Detect which cell encompasses the target text, then output its [x, y] center coordinate. 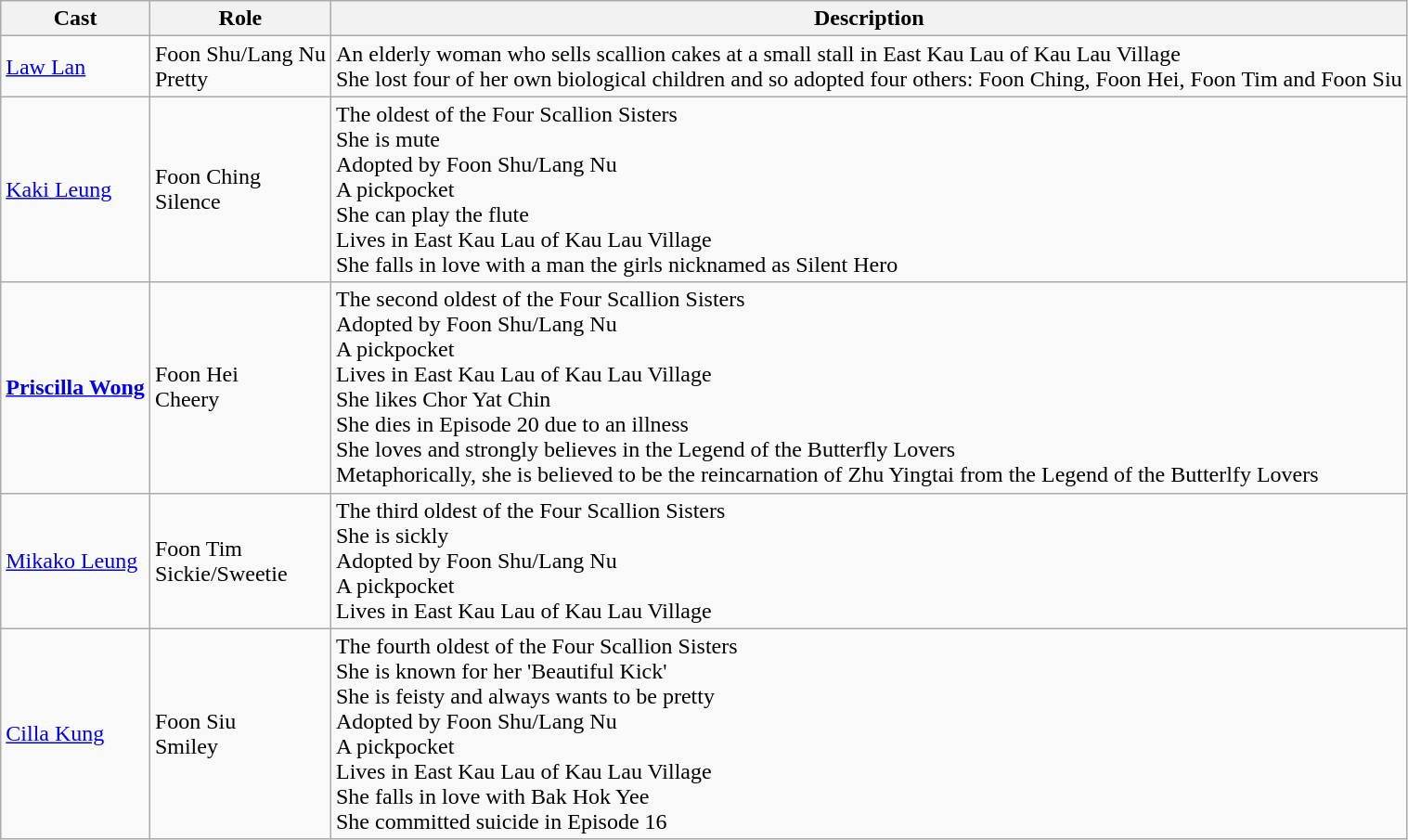
Foon HeiCheery [239, 388]
Foon ChingSilence [239, 189]
Cast [76, 19]
Cilla Kung [76, 733]
Priscilla Wong [76, 388]
Foon SiuSmiley [239, 733]
Foon Shu/Lang NuPretty [239, 67]
Foon TimSickie/Sweetie [239, 561]
Description [869, 19]
Law Lan [76, 67]
Kaki Leung [76, 189]
Mikako Leung [76, 561]
The third oldest of the Four Scallion SistersShe is sicklyAdopted by Foon Shu/Lang NuA pickpocketLives in East Kau Lau of Kau Lau Village [869, 561]
Role [239, 19]
